Return the [x, y] coordinate for the center point of the cell that contains the specified text.  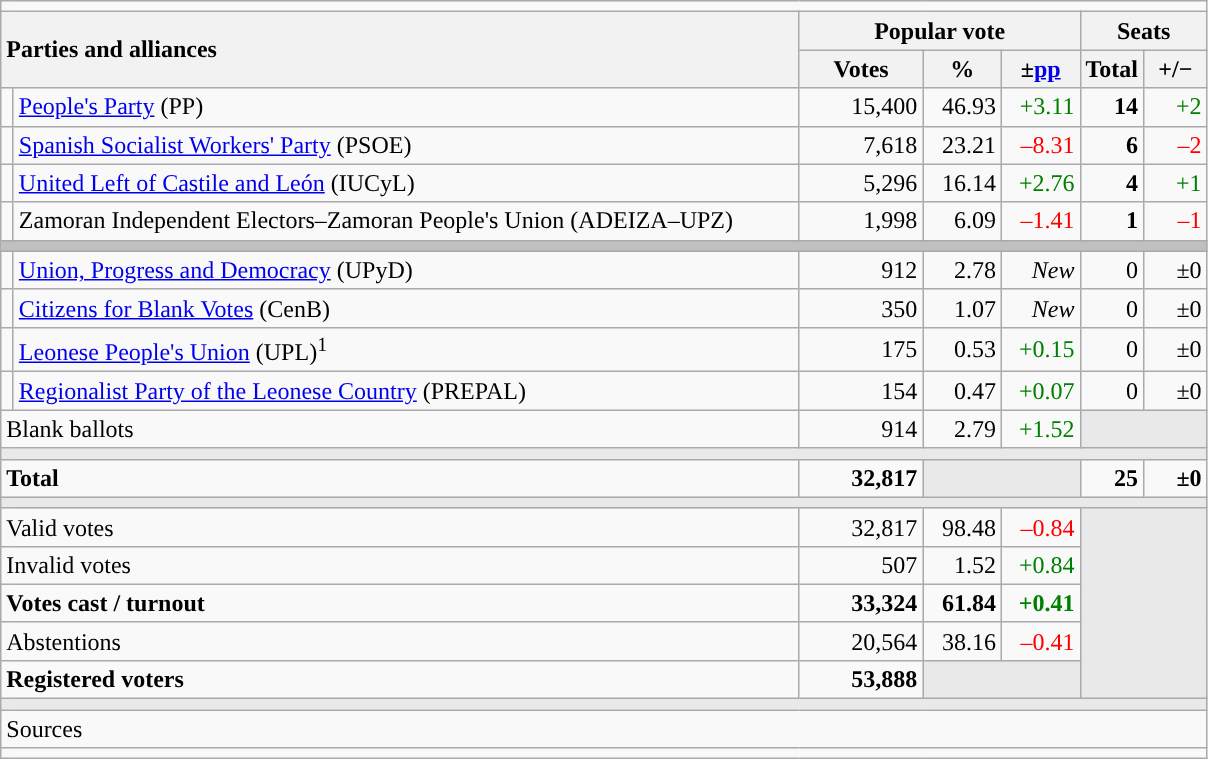
+1 [1176, 183]
175 [861, 350]
6.09 [962, 221]
154 [861, 391]
6 [1112, 145]
16.14 [962, 183]
20,564 [861, 641]
Seats [1144, 31]
Registered voters [400, 679]
Valid votes [400, 527]
38.16 [962, 641]
+/− [1176, 69]
1.07 [962, 308]
2.79 [962, 429]
+2 [1176, 107]
2.78 [962, 270]
912 [861, 270]
1.52 [962, 565]
+3.11 [1040, 107]
25 [1112, 478]
+0.15 [1040, 350]
1 [1112, 221]
Abstentions [400, 641]
Invalid votes [400, 565]
33,324 [861, 603]
Parties and alliances [400, 50]
0.53 [962, 350]
98.48 [962, 527]
7,618 [861, 145]
Regionalist Party of the Leonese Country (PREPAL) [406, 391]
14 [1112, 107]
23.21 [962, 145]
–0.41 [1040, 641]
Spanish Socialist Workers' Party (PSOE) [406, 145]
+2.76 [1040, 183]
+1.52 [1040, 429]
Zamoran Independent Electors–Zamoran People's Union (ADEIZA–UPZ) [406, 221]
% [962, 69]
0.47 [962, 391]
1,998 [861, 221]
United Left of Castile and León (IUCyL) [406, 183]
Votes cast / turnout [400, 603]
–8.31 [1040, 145]
Sources [604, 729]
Blank ballots [400, 429]
914 [861, 429]
–1 [1176, 221]
46.93 [962, 107]
+0.84 [1040, 565]
Votes [861, 69]
People's Party (PP) [406, 107]
±pp [1040, 69]
Union, Progress and Democracy (UPyD) [406, 270]
61.84 [962, 603]
15,400 [861, 107]
+0.07 [1040, 391]
53,888 [861, 679]
+0.41 [1040, 603]
Popular vote [940, 31]
–1.41 [1040, 221]
507 [861, 565]
Citizens for Blank Votes (CenB) [406, 308]
350 [861, 308]
4 [1112, 183]
5,296 [861, 183]
–0.84 [1040, 527]
Leonese People's Union (UPL)1 [406, 350]
–2 [1176, 145]
